Find where the given text appears and provide that cell's center as (x, y) coordinate. 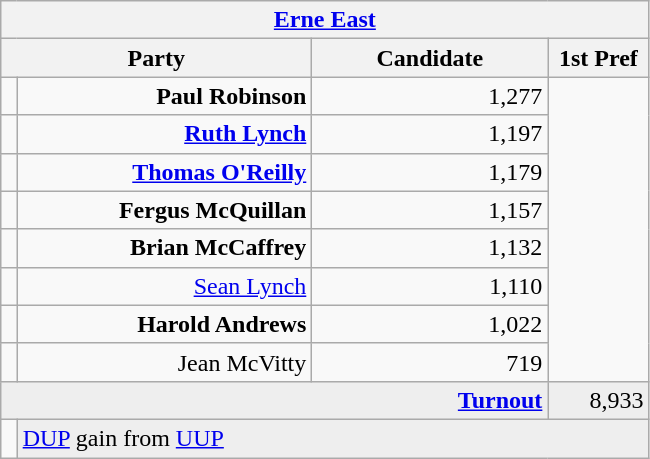
Party (156, 58)
1,277 (430, 96)
1,157 (430, 210)
Thomas O'Reilly (164, 172)
Paul Robinson (164, 96)
1,110 (430, 286)
1,022 (430, 324)
Brian McCaffrey (164, 248)
Fergus McQuillan (164, 210)
1st Pref (598, 58)
Candidate (430, 58)
719 (430, 362)
Harold Andrews (164, 324)
1,197 (430, 134)
Ruth Lynch (164, 134)
Erne East (325, 20)
Turnout (274, 400)
1,179 (430, 172)
Sean Lynch (164, 286)
8,933 (598, 400)
DUP gain from UUP (333, 438)
1,132 (430, 248)
Jean McVitty (164, 362)
